Pinpoint the cell where the given text exists, returning its [X, Y] midpoint coordinate. 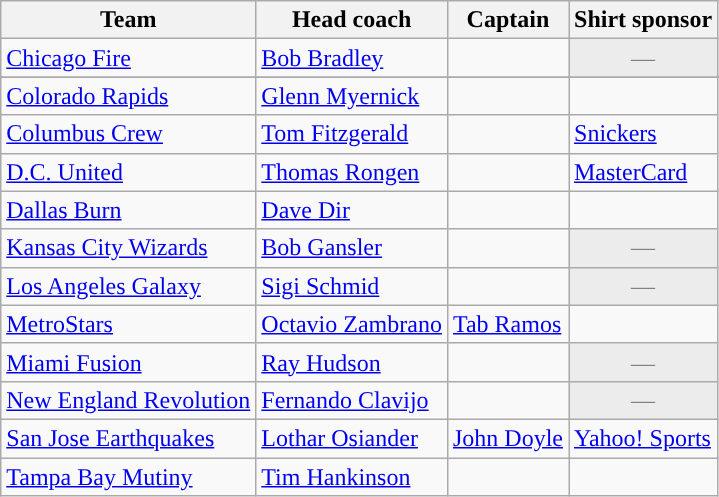
Kansas City Wizards [128, 248]
Chicago Fire [128, 58]
Octavio Zambrano [352, 324]
Dave Dir [352, 210]
Miami Fusion [128, 362]
San Jose Earthquakes [128, 438]
Colorado Rapids [128, 96]
Tampa Bay Mutiny [128, 477]
Thomas Rongen [352, 172]
New England Revolution [128, 400]
Bob Bradley [352, 58]
Tim Hankinson [352, 477]
Glenn Myernick [352, 96]
Snickers [642, 134]
Fernando Clavijo [352, 400]
Tom Fitzgerald [352, 134]
Columbus Crew [128, 134]
Ray Hudson [352, 362]
Lothar Osiander [352, 438]
D.C. United [128, 172]
Shirt sponsor [642, 20]
Sigi Schmid [352, 286]
Team [128, 20]
John Doyle [508, 438]
MetroStars [128, 324]
Captain [508, 20]
Los Angeles Galaxy [128, 286]
MasterCard [642, 172]
Tab Ramos [508, 324]
Head coach [352, 20]
Yahoo! Sports [642, 438]
Dallas Burn [128, 210]
Bob Gansler [352, 248]
